Pinpoint the cell where the given text exists, returning its [X, Y] midpoint coordinate. 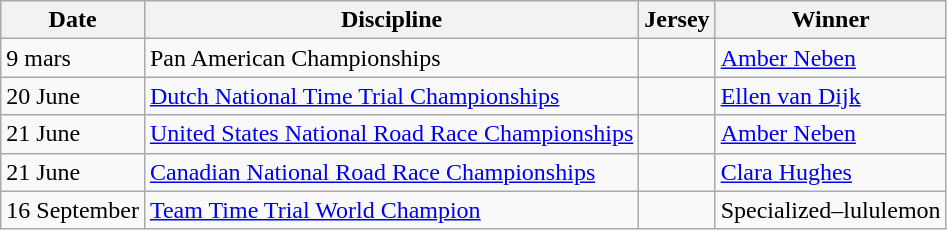
Discipline [391, 20]
Winner [830, 20]
20 June [73, 96]
United States National Road Race Championships [391, 134]
Dutch National Time Trial Championships [391, 96]
Jersey [677, 20]
Date [73, 20]
16 September [73, 210]
Team Time Trial World Champion [391, 210]
Specialized–lululemon [830, 210]
9 mars [73, 58]
Pan American Championships [391, 58]
Ellen van Dijk [830, 96]
Clara Hughes [830, 172]
Canadian National Road Race Championships [391, 172]
